Return (x, y) of the center of cell containing provided text 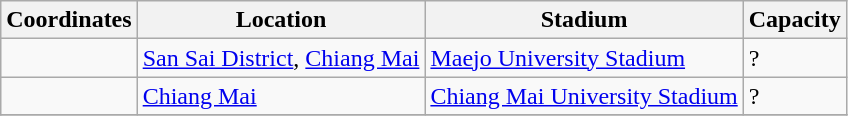
Stadium (584, 20)
Chiang Mai University Stadium (584, 96)
San Sai District, Chiang Mai (281, 58)
Capacity (794, 20)
Maejo University Stadium (584, 58)
Chiang Mai (281, 96)
Location (281, 20)
Coordinates (69, 20)
